Return [x, y] of the center of cell containing provided text 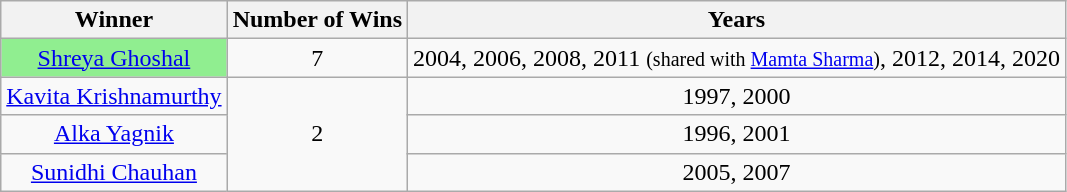
2005, 2007 [737, 172]
Years [737, 20]
Shreya Ghoshal [114, 58]
7 [317, 58]
1996, 2001 [737, 134]
Number of Wins [317, 20]
1997, 2000 [737, 96]
Kavita Krishnamurthy [114, 96]
Winner [114, 20]
2 [317, 134]
Sunidhi Chauhan [114, 172]
Alka Yagnik [114, 134]
2004, 2006, 2008, 2011 (shared with Mamta Sharma), 2012, 2014, 2020 [737, 58]
